Capture the cell that displays the provided text and extract its [x, y] central coordinate. 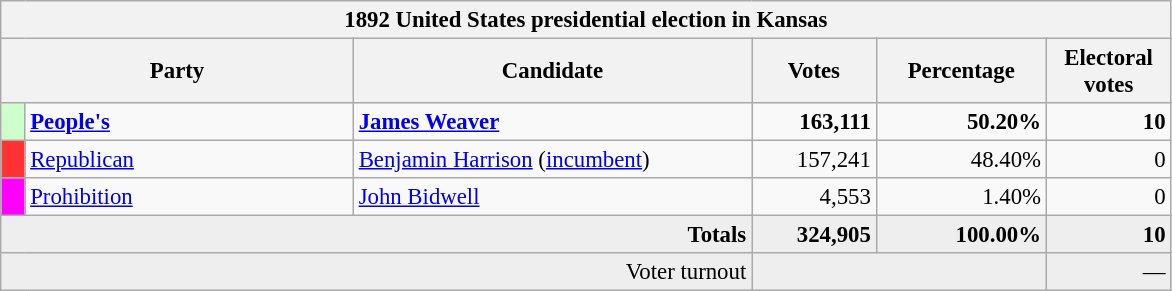
Prohibition [189, 197]
50.20% [961, 122]
324,905 [814, 235]
People's [189, 122]
James Weaver [552, 122]
Benjamin Harrison (incumbent) [552, 160]
Percentage [961, 72]
Party [178, 72]
100.00% [961, 235]
Electoral votes [1108, 72]
Totals [376, 235]
Votes [814, 72]
John Bidwell [552, 197]
1.40% [961, 197]
48.40% [961, 160]
Republican [189, 160]
163,111 [814, 122]
1892 United States presidential election in Kansas [586, 20]
4,553 [814, 197]
Candidate [552, 72]
157,241 [814, 160]
